Return the (x, y) coordinate for the center point of the cell that contains the specified text.  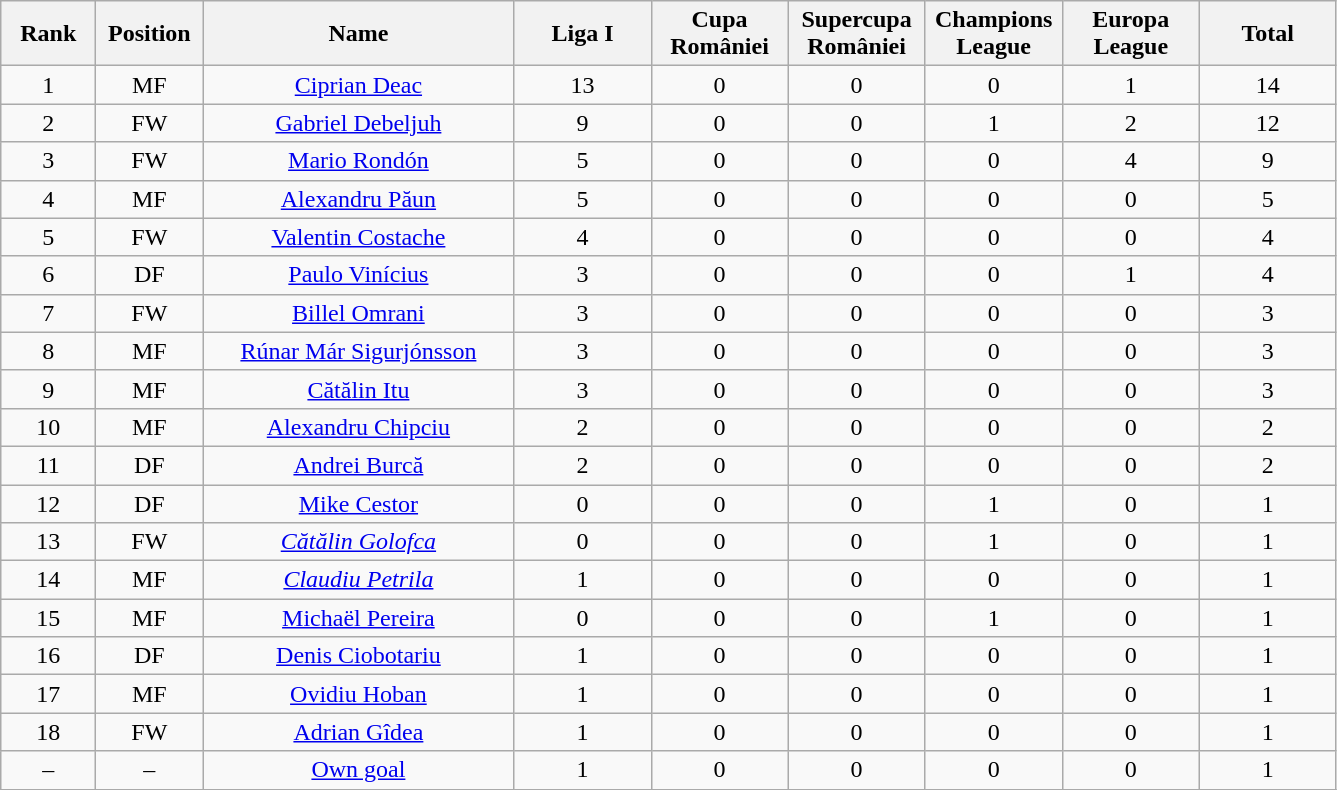
Cătălin Golofca (358, 542)
Cătălin Itu (358, 389)
Europa League (1130, 34)
Claudiu Petrila (358, 580)
Supercupa României (856, 34)
Ovidiu Hoban (358, 694)
Gabriel Debeljuh (358, 123)
Position (150, 34)
Adrian Gîdea (358, 732)
Mario Rondón (358, 161)
Ciprian Deac (358, 85)
7 (48, 313)
Rank (48, 34)
Champions League (994, 34)
Billel Omrani (358, 313)
15 (48, 618)
Michaël Pereira (358, 618)
Own goal (358, 770)
Andrei Burcă (358, 465)
Alexandru Chipciu (358, 427)
Total (1268, 34)
Valentin Costache (358, 237)
16 (48, 656)
10 (48, 427)
Liga I (582, 34)
Alexandru Păun (358, 199)
Rúnar Már Sigurjónsson (358, 351)
6 (48, 275)
Name (358, 34)
11 (48, 465)
Denis Ciobotariu (358, 656)
Paulo Vinícius (358, 275)
18 (48, 732)
Cupa României (720, 34)
Mike Cestor (358, 503)
8 (48, 351)
17 (48, 694)
